From the cell containing the given text, extract its center point as [x, y] coordinate. 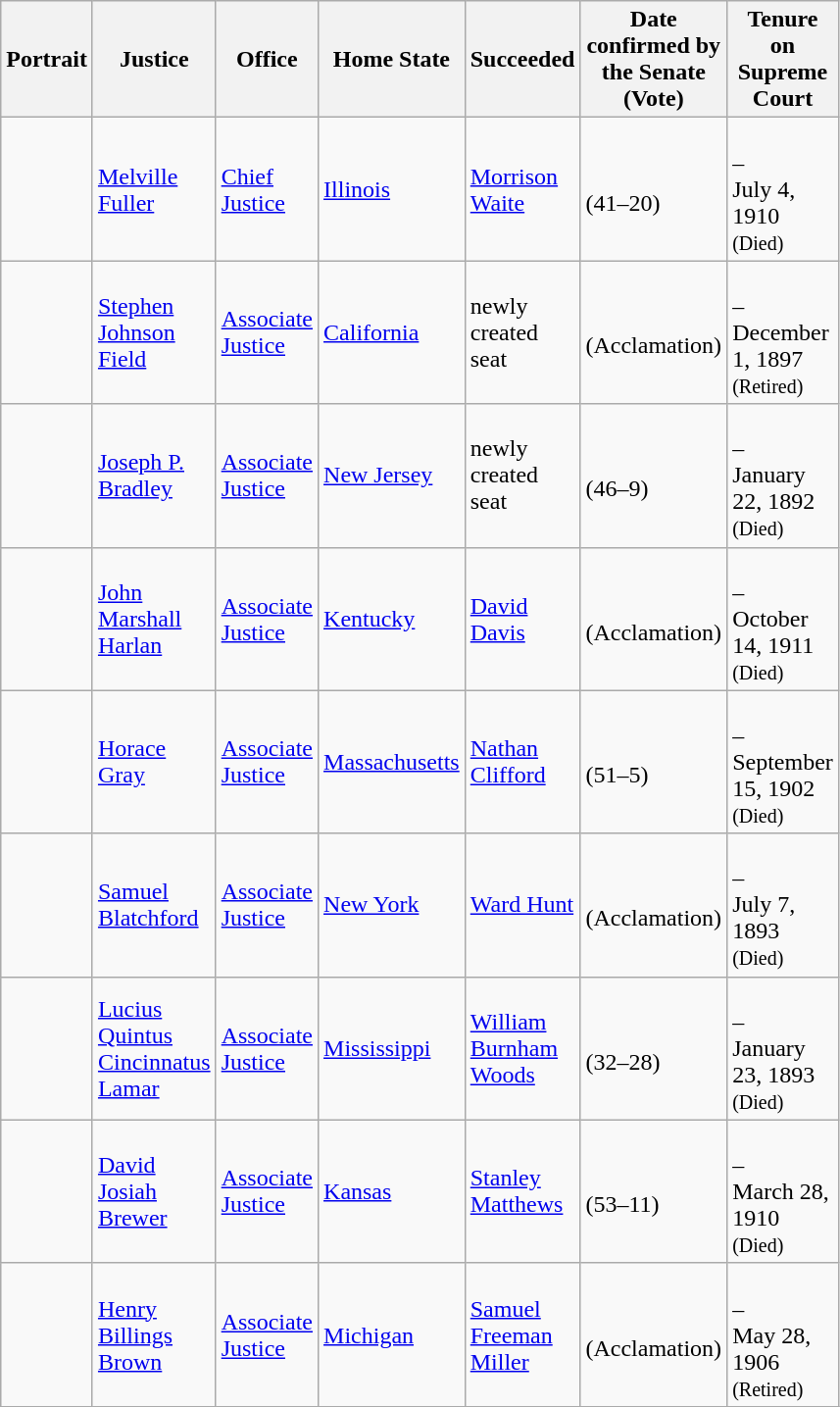
Mississippi [392, 1048]
David Davis [522, 619]
Nathan Clifford [522, 762]
William Burnham Woods [522, 1048]
(32–28) [654, 1048]
–March 28, 1910(Died) [783, 1191]
–October 14, 1911(Died) [783, 619]
Succeeded [522, 59]
Horace Gray [154, 762]
Henry Billings Brown [154, 1334]
Melville Fuller [154, 189]
Michigan [392, 1334]
Samuel Freeman Miller [522, 1334]
California [392, 332]
Massachusetts [392, 762]
–September 15, 1902(Died) [783, 762]
(46–9) [654, 476]
Chief Justice [267, 189]
Kansas [392, 1191]
New York [392, 905]
–July 7, 1893(Died) [783, 905]
Kentucky [392, 619]
Tenure on Supreme Court [783, 59]
Samuel Blatchford [154, 905]
Justice [154, 59]
David Josiah Brewer [154, 1191]
–May 28, 1906(Retired) [783, 1334]
(41–20) [654, 189]
Stanley Matthews [522, 1191]
New Jersey [392, 476]
Morrison Waite [522, 189]
–January 23, 1893(Died) [783, 1048]
Office [267, 59]
–July 4, 1910(Died) [783, 189]
Portrait [47, 59]
Illinois [392, 189]
(53–11) [654, 1191]
Ward Hunt [522, 905]
Joseph P. Bradley [154, 476]
Lucius Quintus Cincinnatus Lamar [154, 1048]
–December 1, 1897(Retired) [783, 332]
(51–5) [654, 762]
John Marshall Harlan [154, 619]
Stephen Johnson Field [154, 332]
–January 22, 1892(Died) [783, 476]
Date confirmed by the Senate(Vote) [654, 59]
Home State [392, 59]
